Output the (x, y) coordinate of the center of the cell containing the given text.  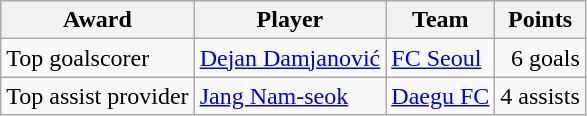
Player (290, 20)
Dejan Damjanović (290, 58)
Award (98, 20)
6 goals (540, 58)
4 assists (540, 96)
FC Seoul (440, 58)
Daegu FC (440, 96)
Jang Nam-seok (290, 96)
Team (440, 20)
Points (540, 20)
Top goalscorer (98, 58)
Top assist provider (98, 96)
